Scan for the cell matching the given text and deliver its (x, y) coordinate at center. 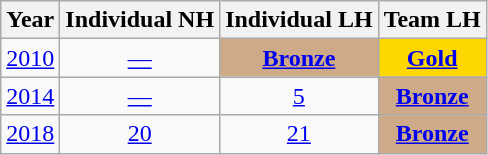
2010 (30, 58)
2018 (30, 134)
Individual NH (140, 20)
Individual LH (299, 20)
Gold (432, 58)
21 (299, 134)
2014 (30, 96)
Team LH (432, 20)
Year (30, 20)
5 (299, 96)
20 (140, 134)
